Search for the cell housing the specified text and yield its (X, Y) center coordinate. 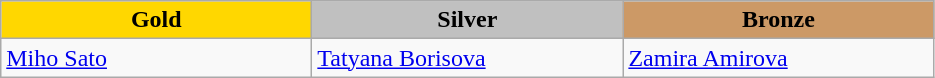
Bronze (778, 20)
Gold (156, 20)
Miho Sato (156, 58)
Silver (468, 20)
Zamira Amirova (778, 58)
Tatyana Borisova (468, 58)
